From the cell containing the given text, extract its center point as (x, y) coordinate. 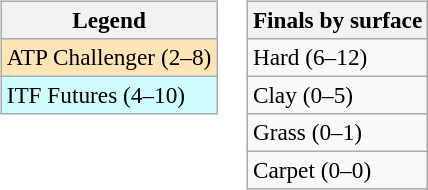
Clay (0–5) (337, 95)
ITF Futures (4–10) (108, 95)
Legend (108, 20)
Grass (0–1) (337, 133)
Carpet (0–0) (337, 171)
ATP Challenger (2–8) (108, 57)
Finals by surface (337, 20)
Hard (6–12) (337, 57)
